For the text-containing cell, return its midpoint in [X, Y] coordinate format. 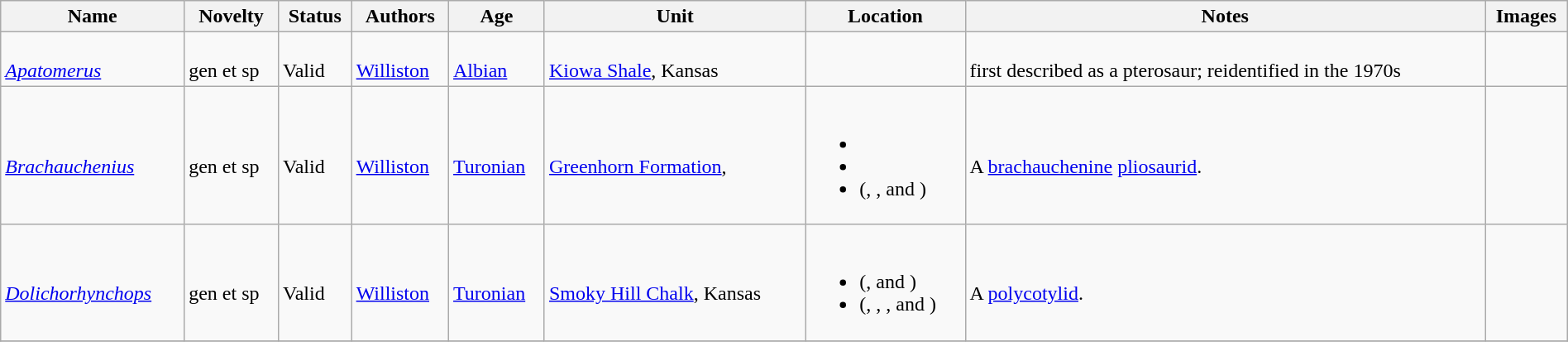
Greenhorn Formation, [675, 156]
Notes [1225, 17]
first described as a pterosaur; reidentified in the 1970s [1225, 60]
Smoky Hill Chalk, Kansas [675, 282]
(, , and ) [885, 156]
Unit [675, 17]
Name [93, 17]
Albian [497, 60]
A polycotylid. [1225, 282]
Kiowa Shale, Kansas [675, 60]
Images [1527, 17]
Brachauchenius [93, 156]
Location [885, 17]
Status [314, 17]
Novelty [232, 17]
Dolichorhynchops [93, 282]
Authors [400, 17]
A brachauchenine pliosaurid. [1225, 156]
Age [497, 17]
(, and ) (, , , and ) [885, 282]
Apatomerus [93, 60]
